Scan for the cell matching the given text and deliver its [x, y] coordinate at center. 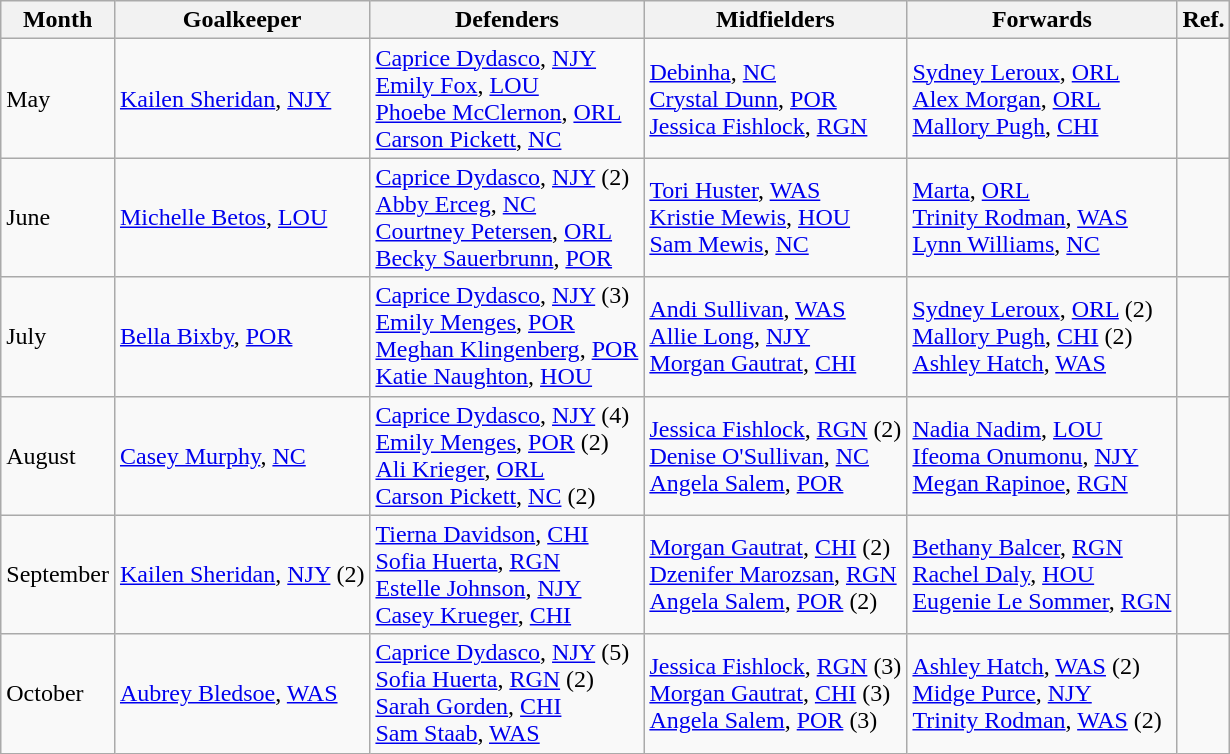
Sydney Leroux, ORL (2) Mallory Pugh, CHI (2) Ashley Hatch, WAS [1042, 336]
Ashley Hatch, WAS (2) Midge Purce, NJY Trinity Rodman, WAS (2) [1042, 694]
Michelle Betos, LOU [242, 218]
Tori Huster, WAS Kristie Mewis, HOU Sam Mewis, NC [776, 218]
Caprice Dydasco, NJY (2) Abby Erceg, NC Courtney Petersen, ORL Becky Sauerbrunn, POR [507, 218]
Forwards [1042, 20]
Caprice Dydasco, NJY (3) Emily Menges, POR Meghan Klingenberg, POR Katie Naughton, HOU [507, 336]
October [58, 694]
Nadia Nadim, LOU Ifeoma Onumonu, NJY Megan Rapinoe, RGN [1042, 456]
September [58, 574]
Kailen Sheridan, NJY (2) [242, 574]
Caprice Dydasco, NJY Emily Fox, LOU Phoebe McClernon, ORL Carson Pickett, NC [507, 98]
Casey Murphy, NC [242, 456]
Jessica Fishlock, RGN (2) Denise O'Sullivan, NC Angela Salem, POR [776, 456]
Debinha, NC Crystal Dunn, POR Jessica Fishlock, RGN [776, 98]
Month [58, 20]
Caprice Dydasco, NJY (5) Sofia Huerta, RGN (2) Sarah Gorden, CHI Sam Staab, WAS [507, 694]
Bethany Balcer, RGN Rachel Daly, HOU Eugenie Le Sommer, RGN [1042, 574]
Defenders [507, 20]
Ref. [1204, 20]
May [58, 98]
Tierna Davidson, CHI Sofia Huerta, RGN Estelle Johnson, NJY Casey Krueger, CHI [507, 574]
Midfielders [776, 20]
July [58, 336]
Goalkeeper [242, 20]
Andi Sullivan, WAS Allie Long, NJY Morgan Gautrat, CHI [776, 336]
Marta, ORL Trinity Rodman, WAS Lynn Williams, NC [1042, 218]
Aubrey Bledsoe, WAS [242, 694]
June [58, 218]
Jessica Fishlock, RGN (3) Morgan Gautrat, CHI (3) Angela Salem, POR (3) [776, 694]
Bella Bixby, POR [242, 336]
Caprice Dydasco, NJY (4) Emily Menges, POR (2) Ali Krieger, ORL Carson Pickett, NC (2) [507, 456]
August [58, 456]
Morgan Gautrat, CHI (2) Dzenifer Marozsan, RGN Angela Salem, POR (2) [776, 574]
Kailen Sheridan, NJY [242, 98]
Sydney Leroux, ORL Alex Morgan, ORL Mallory Pugh, CHI [1042, 98]
